Locate the cell with the specified text and output its [X, Y] center coordinate. 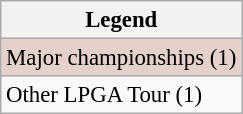
Other LPGA Tour (1) [122, 95]
Major championships (1) [122, 58]
Legend [122, 20]
